Output the [X, Y] coordinate of the center of the cell containing the given text.  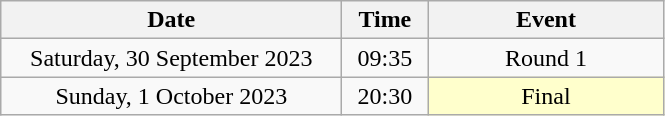
09:35 [385, 58]
20:30 [385, 96]
Sunday, 1 October 2023 [172, 96]
Final [546, 96]
Round 1 [546, 58]
Saturday, 30 September 2023 [172, 58]
Date [172, 20]
Event [546, 20]
Time [385, 20]
